Locate the cell with the specified text and output its [x, y] center coordinate. 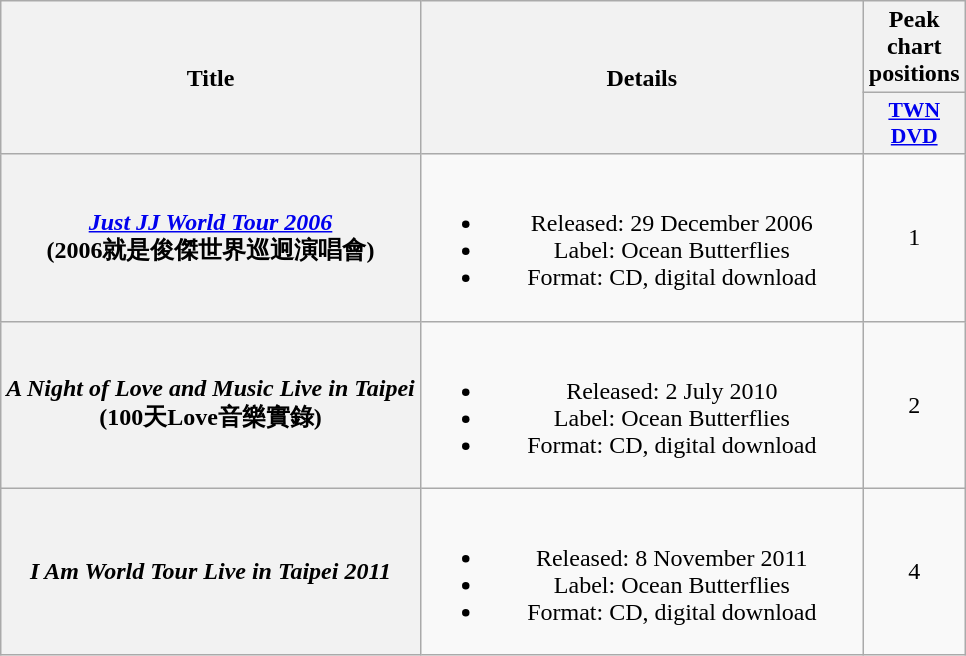
Title [211, 78]
Details [642, 78]
TWN DVD [914, 124]
2 [914, 404]
A Night of Love and Music Live in Taipei(100天Love音樂實錄) [211, 404]
Peak chart positions [914, 47]
I Am World Tour Live in Taipei 2011 [211, 572]
Released: 8 November 2011Label: Ocean ButterfliesFormat: CD, digital download [642, 572]
Just JJ World Tour 2006(2006就是俊傑世界巡迥演唱會) [211, 238]
Released: 2 July 2010Label: Ocean ButterfliesFormat: CD, digital download [642, 404]
Released: 29 December 2006Label: Ocean ButterfliesFormat: CD, digital download [642, 238]
4 [914, 572]
1 [914, 238]
